For the text-containing cell, return its midpoint in [X, Y] coordinate format. 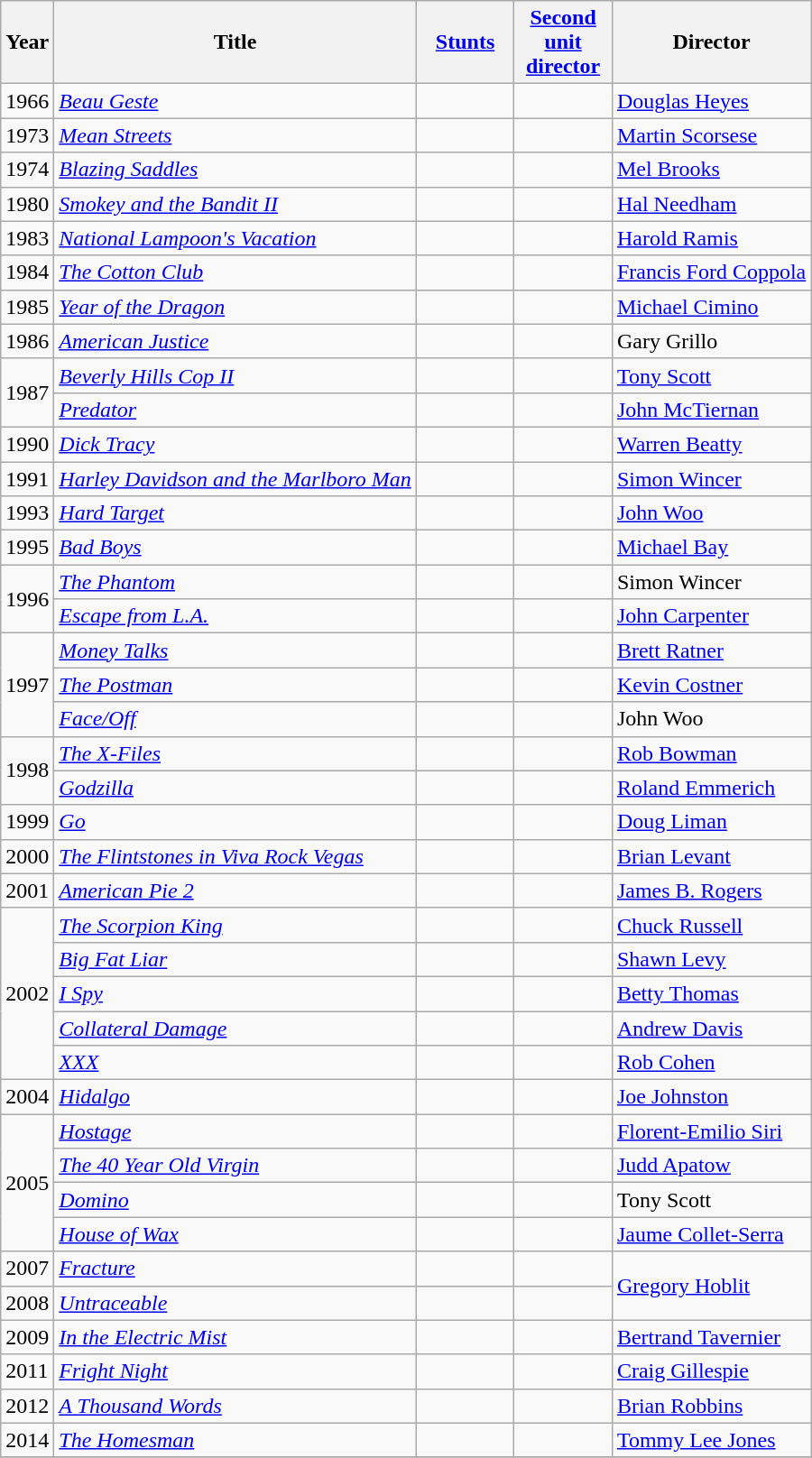
Year of the Dragon [235, 307]
2004 [27, 1097]
Roland Emmerich [711, 788]
1986 [27, 341]
1966 [27, 101]
1974 [27, 170]
Martin Scorsese [711, 135]
Florent-Emilio Siri [711, 1131]
Collateral Damage [235, 1028]
Hidalgo [235, 1097]
Title [235, 42]
Money Talks [235, 651]
Harley Davidson and the Marlboro Man [235, 479]
Michael Bay [711, 548]
Harold Ramis [711, 238]
2014 [27, 1440]
Fright Night [235, 1371]
Andrew Davis [711, 1028]
I Spy [235, 993]
Craig Gillespie [711, 1371]
Hal Needham [711, 204]
National Lampoon's Vacation [235, 238]
The Phantom [235, 582]
American Justice [235, 341]
2007 [27, 1269]
Joe Johnston [711, 1097]
1983 [27, 238]
Kevin Costner [711, 685]
1996 [27, 599]
1990 [27, 444]
2008 [27, 1303]
The X-Files [235, 753]
Brian Robbins [711, 1406]
James B. Rogers [711, 890]
2012 [27, 1406]
Gary Grillo [711, 341]
2000 [27, 856]
In the Electric Mist [235, 1337]
Dick Tracy [235, 444]
2005 [27, 1183]
Rob Bowman [711, 753]
American Pie 2 [235, 890]
Stunts [466, 42]
John McTiernan [711, 410]
The Scorpion King [235, 925]
Domino [235, 1200]
Go [235, 822]
Face/Off [235, 719]
Big Fat Liar [235, 959]
1987 [27, 392]
Brian Levant [711, 856]
A Thousand Words [235, 1406]
Year [27, 42]
Tommy Lee Jones [711, 1440]
1995 [27, 548]
2001 [27, 890]
Doug Liman [711, 822]
Michael Cimino [711, 307]
Fracture [235, 1269]
Godzilla [235, 788]
Warren Beatty [711, 444]
Director [711, 42]
John Carpenter [711, 616]
1991 [27, 479]
Bad Boys [235, 548]
1984 [27, 272]
1999 [27, 822]
Predator [235, 410]
Hard Target [235, 513]
1973 [27, 135]
The 40 Year Old Virgin [235, 1166]
XXX [235, 1063]
Rob Cohen [711, 1063]
1997 [27, 685]
The Homesman [235, 1440]
Judd Apatow [711, 1166]
Mean Streets [235, 135]
Hostage [235, 1131]
Blazing Saddles [235, 170]
Bertrand Tavernier [711, 1337]
Gregory Hoblit [711, 1286]
Chuck Russell [711, 925]
2009 [27, 1337]
Douglas Heyes [711, 101]
Smokey and the Bandit II [235, 204]
1998 [27, 771]
Brett Ratner [711, 651]
The Postman [235, 685]
2011 [27, 1371]
2002 [27, 993]
1993 [27, 513]
1980 [27, 204]
The Cotton Club [235, 272]
Jaume Collet-Serra [711, 1234]
Betty Thomas [711, 993]
Beverly Hills Cop II [235, 375]
Francis Ford Coppola [711, 272]
Beau Geste [235, 101]
Second unit director [563, 42]
Mel Brooks [711, 170]
House of Wax [235, 1234]
1985 [27, 307]
The Flintstones in Viva Rock Vegas [235, 856]
Untraceable [235, 1303]
Shawn Levy [711, 959]
Escape from L.A. [235, 616]
